For the text-containing cell, return its midpoint in (x, y) coordinate format. 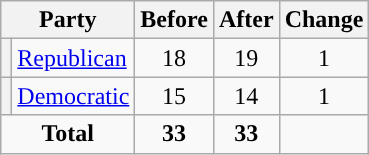
14 (246, 96)
Republican (74, 58)
19 (246, 58)
15 (174, 96)
After (246, 20)
Democratic (74, 96)
Change (324, 20)
Before (174, 20)
Party (68, 20)
Total (68, 134)
18 (174, 58)
